Locate the cell with the specified text and output its (X, Y) center coordinate. 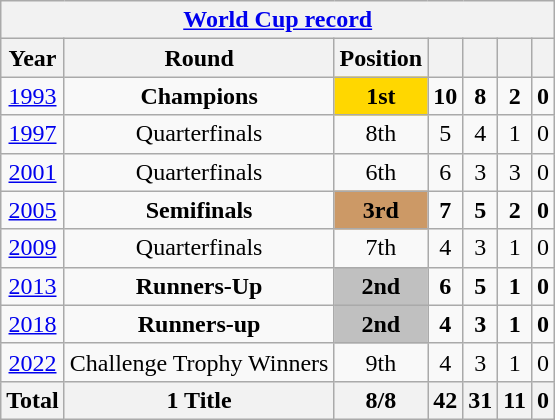
2018 (33, 324)
11 (515, 400)
2022 (33, 362)
2009 (33, 248)
Round (199, 58)
2001 (33, 172)
3rd (381, 210)
2005 (33, 210)
10 (446, 96)
Total (33, 400)
8 (480, 96)
1st (381, 96)
42 (446, 400)
Position (381, 58)
Runners-Up (199, 286)
1 Title (199, 400)
Semifinals (199, 210)
31 (480, 400)
1993 (33, 96)
Challenge Trophy Winners (199, 362)
Runners-up (199, 324)
7th (381, 248)
9th (381, 362)
7 (446, 210)
Year (33, 58)
2013 (33, 286)
Champions (199, 96)
World Cup record (278, 20)
8/8 (381, 400)
6th (381, 172)
1997 (33, 134)
8th (381, 134)
